Locate the cell with the specified text and output its (X, Y) center coordinate. 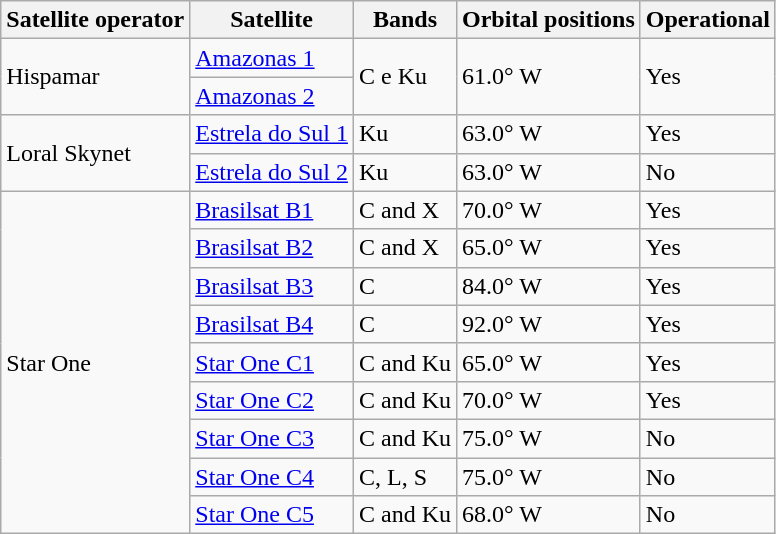
Star One C3 (272, 438)
61.0° W (549, 77)
Bands (404, 20)
Estrela do Sul 1 (272, 134)
92.0° W (549, 324)
Star One C4 (272, 477)
84.0° W (549, 286)
Star One (96, 362)
Amazonas 2 (272, 96)
C e Ku (404, 77)
Orbital positions (549, 20)
Star One C2 (272, 400)
Brasilsat B4 (272, 324)
Amazonas 1 (272, 58)
Loral Skynet (96, 153)
Satellite (272, 20)
Brasilsat B1 (272, 210)
Brasilsat B2 (272, 248)
68.0° W (549, 515)
Star One C5 (272, 515)
Star One C1 (272, 362)
C, L, S (404, 477)
Estrela do Sul 2 (272, 172)
Operational (708, 20)
Hispamar (96, 77)
Satellite operator (96, 20)
Brasilsat B3 (272, 286)
